For the text-containing cell, return its midpoint in (x, y) coordinate format. 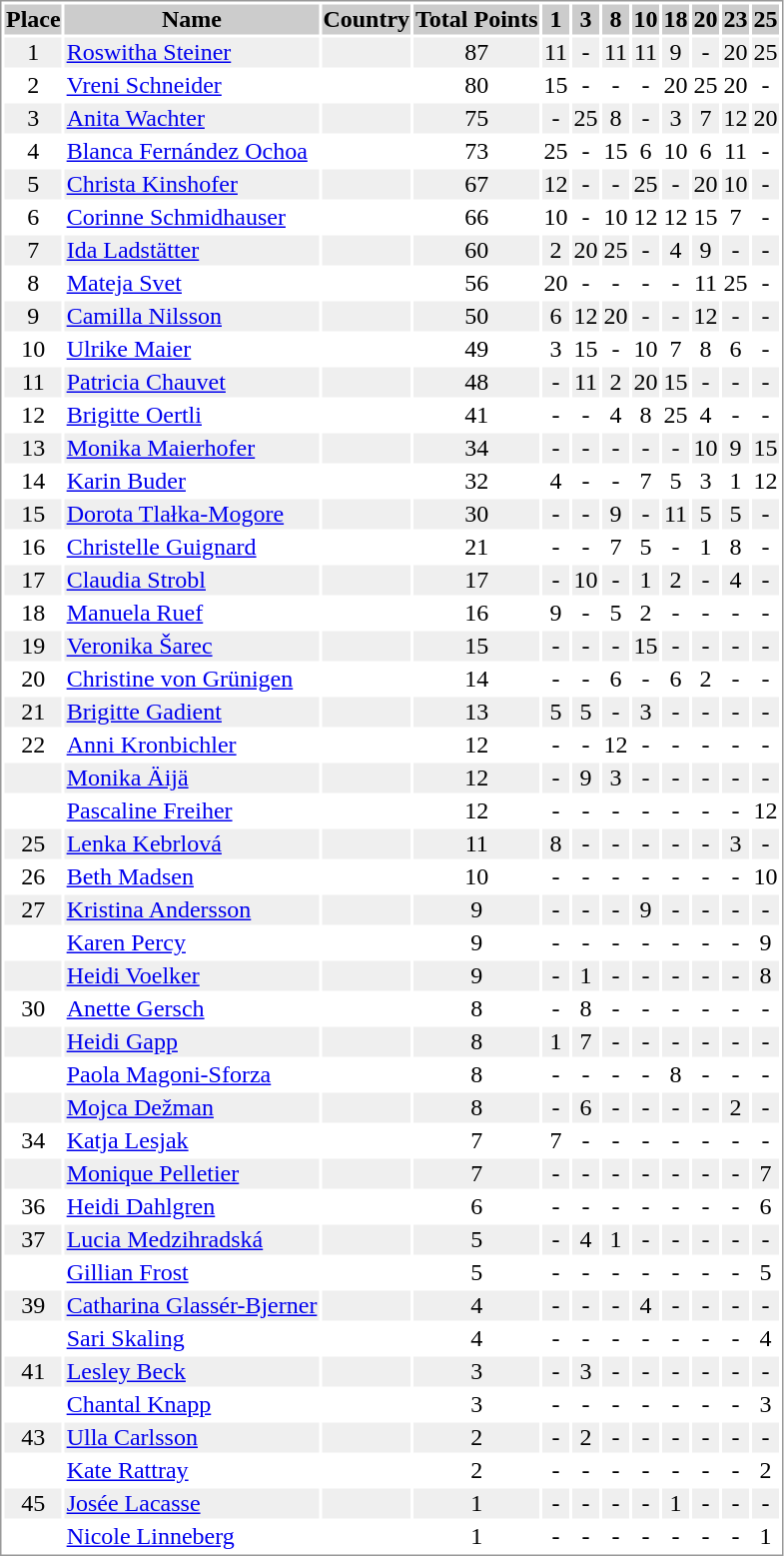
Katja Lesjak (192, 1140)
Corinne Schmidhauser (192, 217)
Ulrike Maier (192, 349)
Total Points (477, 19)
Josée Lacasse (192, 1504)
80 (477, 85)
Monika Maierhofer (192, 449)
Pascaline Freiher (192, 810)
36 (33, 1206)
Kate Rattray (192, 1470)
67 (477, 185)
48 (477, 383)
Patricia Chauvet (192, 383)
Manuela Ruef (192, 613)
Beth Madsen (192, 876)
Anette Gersch (192, 1008)
Lesley Beck (192, 1372)
56 (477, 283)
Anita Wachter (192, 119)
32 (477, 481)
60 (477, 251)
49 (477, 349)
Vreni Schneider (192, 85)
Catharina Glassér-Bjerner (192, 1306)
39 (33, 1306)
66 (477, 217)
Christa Kinshofer (192, 185)
75 (477, 119)
Nicole Linneberg (192, 1536)
Lenka Kebrlová (192, 844)
Heidi Gapp (192, 1042)
Gillian Frost (192, 1272)
Mojca Dežman (192, 1108)
Christine von Grünigen (192, 679)
43 (33, 1438)
Roswitha Steiner (192, 53)
22 (33, 745)
Heidi Voelker (192, 976)
37 (33, 1240)
Karin Buder (192, 481)
Ida Ladstätter (192, 251)
Blanca Fernández Ochoa (192, 151)
Ulla Carlsson (192, 1438)
27 (33, 910)
Place (33, 19)
Lucia Medzihradská (192, 1240)
Christelle Guignard (192, 547)
Chantal Knapp (192, 1404)
Dorota Tlałka-Mogore (192, 515)
50 (477, 317)
Country (367, 19)
Anni Kronbichler (192, 745)
45 (33, 1504)
Brigitte Gadient (192, 713)
19 (33, 647)
26 (33, 876)
Karen Percy (192, 942)
Camilla Nilsson (192, 317)
87 (477, 53)
Name (192, 19)
Heidi Dahlgren (192, 1206)
Claudia Strobl (192, 581)
Monique Pelletier (192, 1174)
73 (477, 151)
Paola Magoni-Sforza (192, 1074)
Mateja Svet (192, 283)
23 (735, 19)
Monika Äijä (192, 778)
Veronika Šarec (192, 647)
Sari Skaling (192, 1338)
Brigitte Oertli (192, 415)
Kristina Andersson (192, 910)
